Output the (x, y) coordinate of the center of the cell containing the given text.  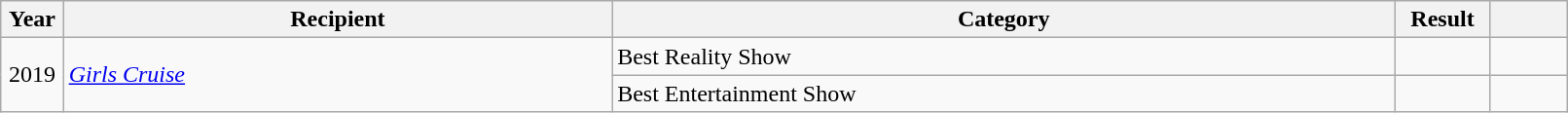
Best Reality Show (1004, 56)
Category (1004, 19)
Result (1442, 19)
Recipient (338, 19)
Year (32, 19)
Best Entertainment Show (1004, 94)
Girls Cruise (338, 75)
2019 (32, 75)
